Search for the cell housing the specified text and yield its (x, y) center coordinate. 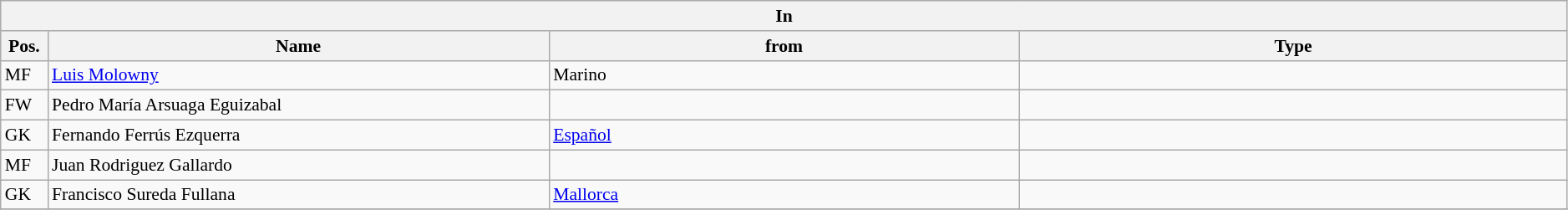
Type (1293, 46)
Español (784, 136)
Pos. (24, 46)
Mallorca (784, 195)
Fernando Ferrús Ezquerra (298, 136)
Marino (784, 75)
Juan Rodriguez Gallardo (298, 165)
Pedro María Arsuaga Eguizabal (298, 105)
from (784, 46)
FW (24, 105)
Name (298, 46)
In (784, 16)
Francisco Sureda Fullana (298, 195)
Luis Molowny (298, 75)
